Detect which cell encompasses the target text, then output its [x, y] center coordinate. 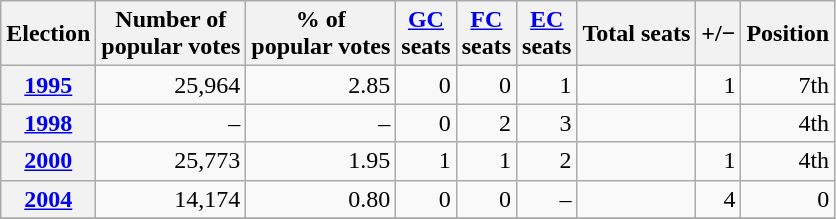
7th [788, 85]
1995 [48, 85]
FCseats [486, 34]
14,174 [171, 199]
Election [48, 34]
25,964 [171, 85]
GCseats [426, 34]
% ofpopular votes [321, 34]
2004 [48, 199]
1.95 [321, 161]
4 [718, 199]
2.85 [321, 85]
Number ofpopular votes [171, 34]
2000 [48, 161]
Position [788, 34]
ECseats [547, 34]
Total seats [636, 34]
1998 [48, 123]
0.80 [321, 199]
3 [547, 123]
25,773 [171, 161]
+/− [718, 34]
